Capture the cell that displays the provided text and extract its (X, Y) central coordinate. 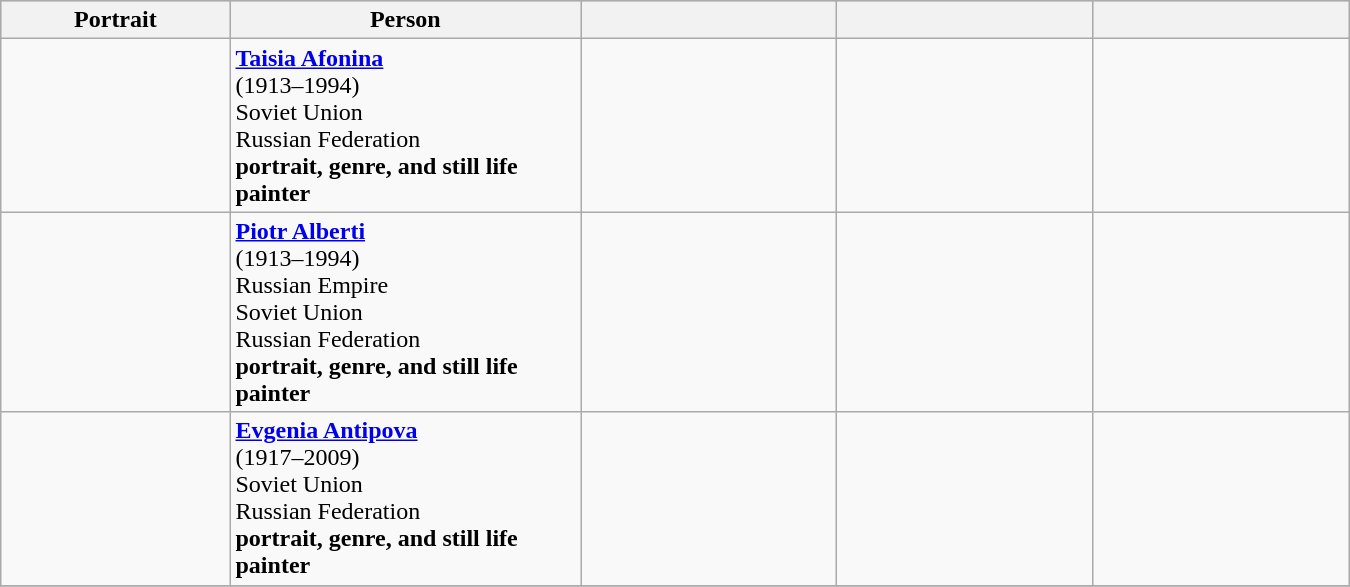
Person (406, 20)
Evgenia Antipova (1917–2009) Soviet UnionRussian Federation portrait, genre, and still life painter (406, 498)
Portrait (116, 20)
Piotr Alberti (1913–1994)Russian Empire Soviet UnionRussian Federation portrait, genre, and still life painter (406, 312)
Taisia Afonina (1913–1994) Soviet UnionRussian Federation portrait, genre, and still life painter (406, 126)
